Determine the (x, y) coordinate at the center of the cell enclosing the given text.  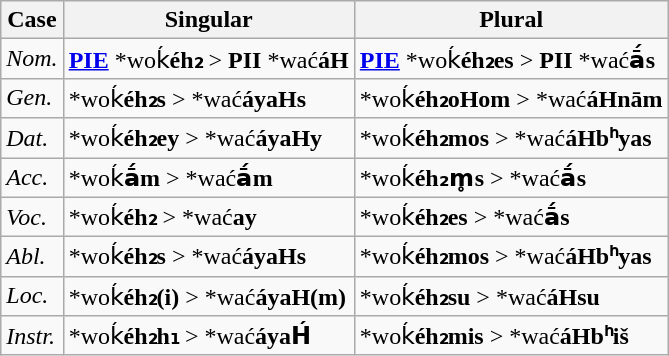
PIE *woḱéh₂ > PII *waćáH (208, 59)
*woḱéh₂m̥s > *waćā́s (511, 178)
*woḱéh₂ > *waćay (208, 217)
Singular (208, 20)
Loc. (32, 296)
Abl. (32, 257)
Case (32, 20)
Dat. (32, 138)
*woḱéh₂oHom > *waćáHnām (511, 98)
*woḱéh₂h₁ > *waćáyaH́ (208, 336)
Nom. (32, 59)
Gen. (32, 98)
*woḱéh₂ey > *waćáyaHy (208, 138)
Instr. (32, 336)
*woḱéh₂es > *waćā́s (511, 217)
*woḱā́m > *waćā́m (208, 178)
Voc. (32, 217)
*woḱéh₂(i) > *waćáyaH(m) (208, 296)
Plural (511, 20)
*woḱéh₂mis > *waćáHbʰiš (511, 336)
Acc. (32, 178)
*woḱéh₂su > *waćáHsu (511, 296)
PIE *woḱéh₂es > PII *waćā́s (511, 59)
